Return the (x, y) coordinate for the center point of the cell that contains the specified text.  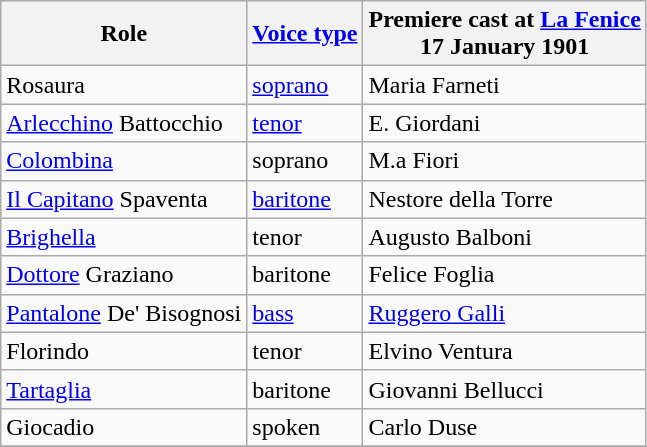
E. Giordani (504, 123)
M.a Fiori (504, 161)
Nestore della Torre (504, 199)
Tartaglia (124, 389)
Elvino Ventura (504, 351)
Maria Farneti (504, 85)
spoken (305, 427)
Brighella (124, 237)
bass (305, 313)
Ruggero Galli (504, 313)
Il Capitano Spaventa (124, 199)
Augusto Balboni (504, 237)
Dottore Graziano (124, 275)
Giovanni Bellucci (504, 389)
Pantalone De' Bisognosi (124, 313)
Premiere cast at La Fenice17 January 1901 (504, 34)
Colombina (124, 161)
Carlo Duse (504, 427)
Florindo (124, 351)
Felice Foglia (504, 275)
Rosaura (124, 85)
Voice type (305, 34)
Giocadio (124, 427)
Role (124, 34)
Arlecchino Battocchio (124, 123)
